Scan for the cell matching the given text and deliver its (x, y) coordinate at center. 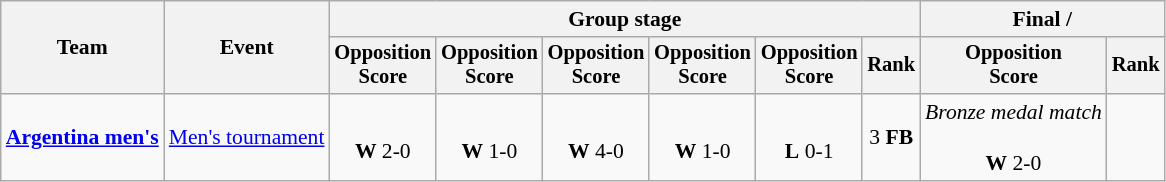
Bronze medal matchW 2-0 (1014, 138)
Men's tournament (247, 138)
Argentina men's (82, 138)
W 4-0 (596, 138)
Team (82, 48)
Final / (1042, 19)
Event (247, 48)
L 0-1 (810, 138)
Group stage (624, 19)
W 2-0 (382, 138)
3 FB (891, 138)
